Detect which cell encompasses the target text, then output its [x, y] center coordinate. 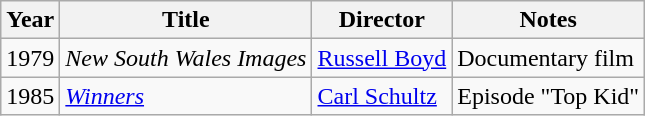
New South Wales Images [186, 58]
Russell Boyd [382, 58]
Winners [186, 96]
Title [186, 20]
Director [382, 20]
1979 [30, 58]
Year [30, 20]
1985 [30, 96]
Episode "Top Kid" [548, 96]
Carl Schultz [382, 96]
Notes [548, 20]
Documentary film [548, 58]
